Output the [X, Y] coordinate of the center of the cell containing the given text.  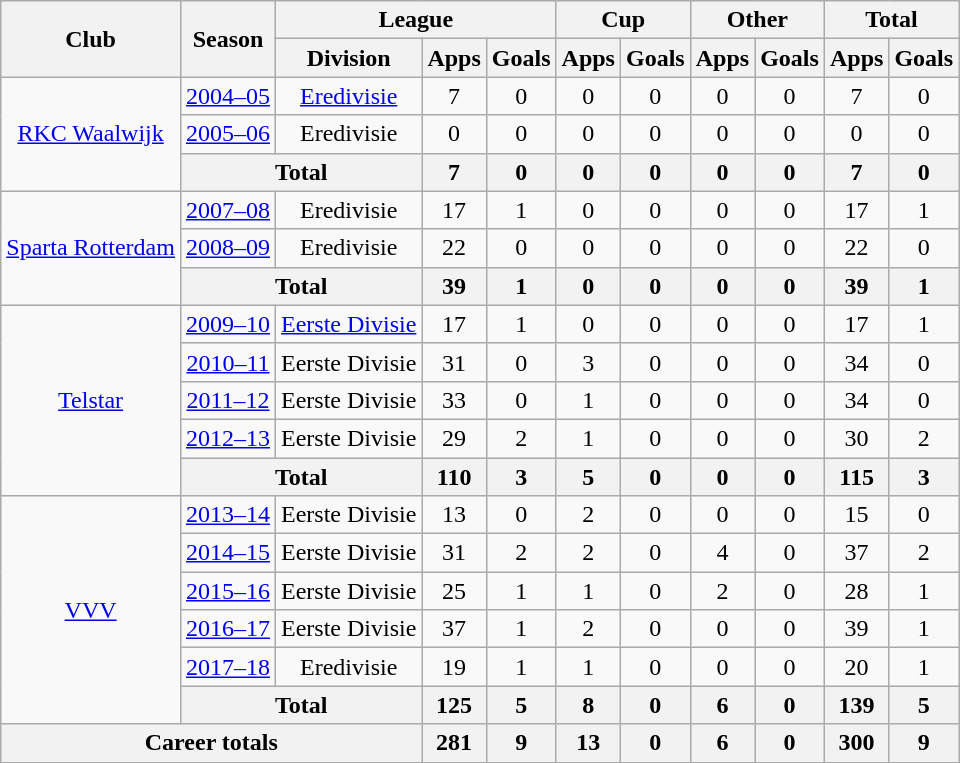
139 [856, 705]
30 [856, 438]
2004–05 [228, 96]
110 [454, 477]
2005–06 [228, 134]
2012–13 [228, 438]
2013–14 [228, 515]
Sparta Rotterdam [91, 248]
2008–09 [228, 248]
League [416, 20]
19 [454, 667]
8 [588, 705]
20 [856, 667]
RKC Waalwijk [91, 134]
Division [349, 58]
28 [856, 591]
15 [856, 515]
Season [228, 39]
Cup [623, 20]
VVV [91, 610]
4 [722, 553]
115 [856, 477]
125 [454, 705]
2017–18 [228, 667]
2010–11 [228, 362]
25 [454, 591]
2016–17 [228, 629]
2014–15 [228, 553]
300 [856, 743]
29 [454, 438]
2011–12 [228, 400]
Career totals [212, 743]
2015–16 [228, 591]
Telstar [91, 400]
Club [91, 39]
2007–08 [228, 210]
2009–10 [228, 324]
281 [454, 743]
33 [454, 400]
Other [757, 20]
